Find where the given text appears and provide that cell's center as (X, Y) coordinate. 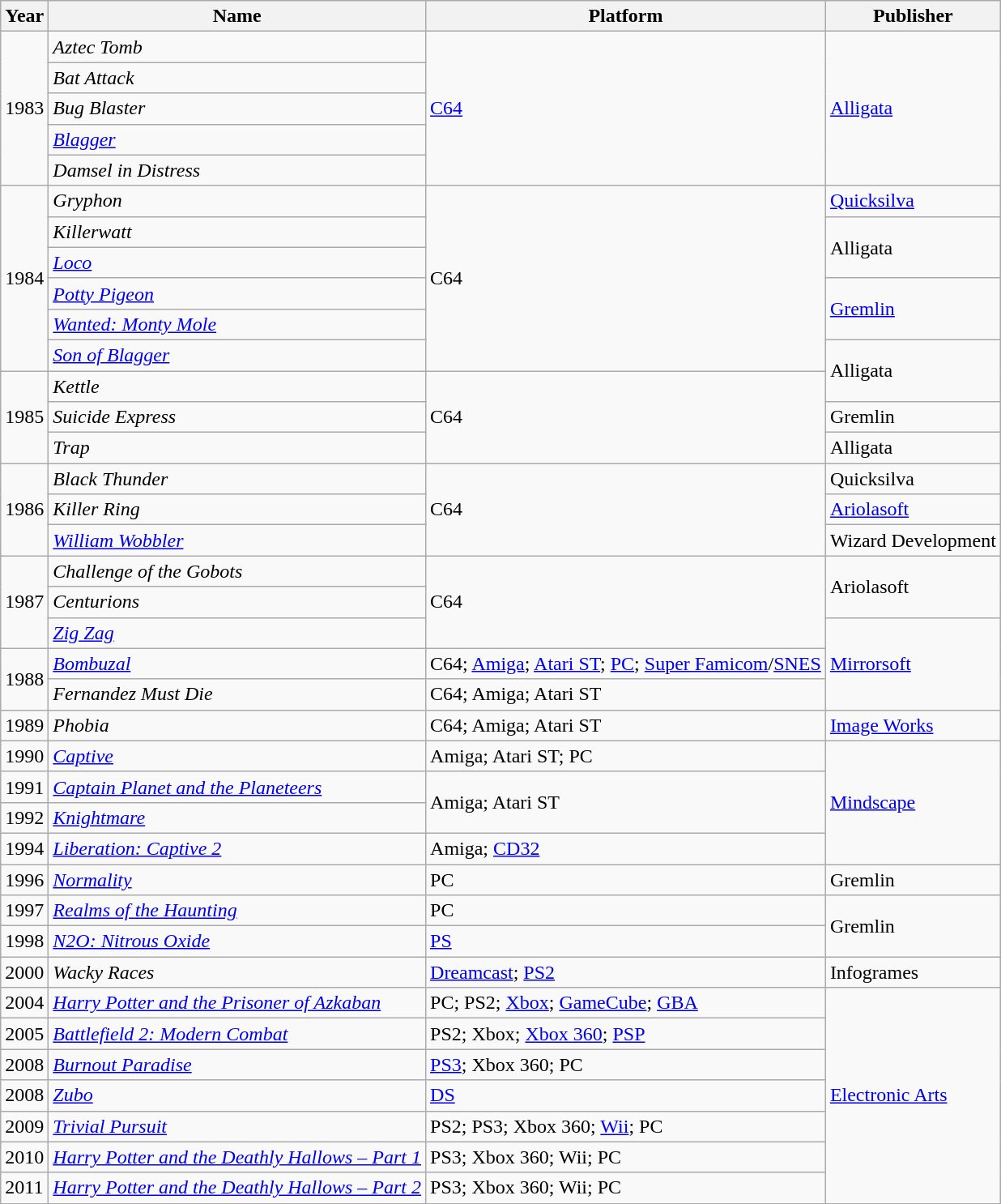
1998 (24, 941)
Suicide Express (237, 417)
Liberation: Captive 2 (237, 848)
2005 (24, 1034)
Normality (237, 879)
Electronic Arts (913, 1095)
Bombuzal (237, 664)
DS (626, 1095)
William Wobbler (237, 540)
Amiga; Atari ST; PC (626, 756)
Phobia (237, 725)
PS2; Xbox; Xbox 360; PSP (626, 1034)
Damsel in Distress (237, 170)
2010 (24, 1157)
Fernandez Must Die (237, 694)
Blagger (237, 139)
Loco (237, 263)
Wizard Development (913, 540)
1992 (24, 818)
1987 (24, 602)
1989 (24, 725)
Battlefield 2: Modern Combat (237, 1034)
1990 (24, 756)
Zig Zag (237, 633)
Son of Blagger (237, 355)
Publisher (913, 16)
Killerwatt (237, 232)
Knightmare (237, 818)
1994 (24, 848)
Platform (626, 16)
Potty Pigeon (237, 293)
PS2; PS3; Xbox 360; Wii; PC (626, 1126)
N2O: Nitrous Oxide (237, 941)
Killer Ring (237, 510)
Image Works (913, 725)
Challenge of the Gobots (237, 571)
2009 (24, 1126)
Harry Potter and the Deathly Hallows – Part 1 (237, 1157)
Gryphon (237, 201)
Mirrorsoft (913, 664)
Captive (237, 756)
Amiga; Atari ST (626, 802)
Burnout Paradise (237, 1065)
1984 (24, 278)
Centurions (237, 602)
Harry Potter and the Prisoner of Azkaban (237, 1003)
Year (24, 16)
Dreamcast; PS2 (626, 972)
1988 (24, 679)
2000 (24, 972)
1983 (24, 109)
Bug Blaster (237, 109)
Infogrames (913, 972)
Trivial Pursuit (237, 1126)
1997 (24, 911)
Bat Attack (237, 78)
Trap (237, 448)
C64; Amiga; Atari ST; PC; Super Famicom/SNES (626, 664)
PC; PS2; Xbox; GameCube; GBA (626, 1003)
Amiga; CD32 (626, 848)
Kettle (237, 386)
Harry Potter and the Deathly Hallows – Part 2 (237, 1188)
Mindscape (913, 802)
1991 (24, 787)
Aztec Tomb (237, 47)
2011 (24, 1188)
Black Thunder (237, 479)
Wacky Races (237, 972)
PS (626, 941)
Captain Planet and the Planeteers (237, 787)
1985 (24, 417)
Zubo (237, 1095)
1986 (24, 510)
1996 (24, 879)
2004 (24, 1003)
Wanted: Monty Mole (237, 324)
PS3; Xbox 360; PC (626, 1065)
Name (237, 16)
Realms of the Haunting (237, 911)
